Capture the cell that displays the provided text and extract its (X, Y) central coordinate. 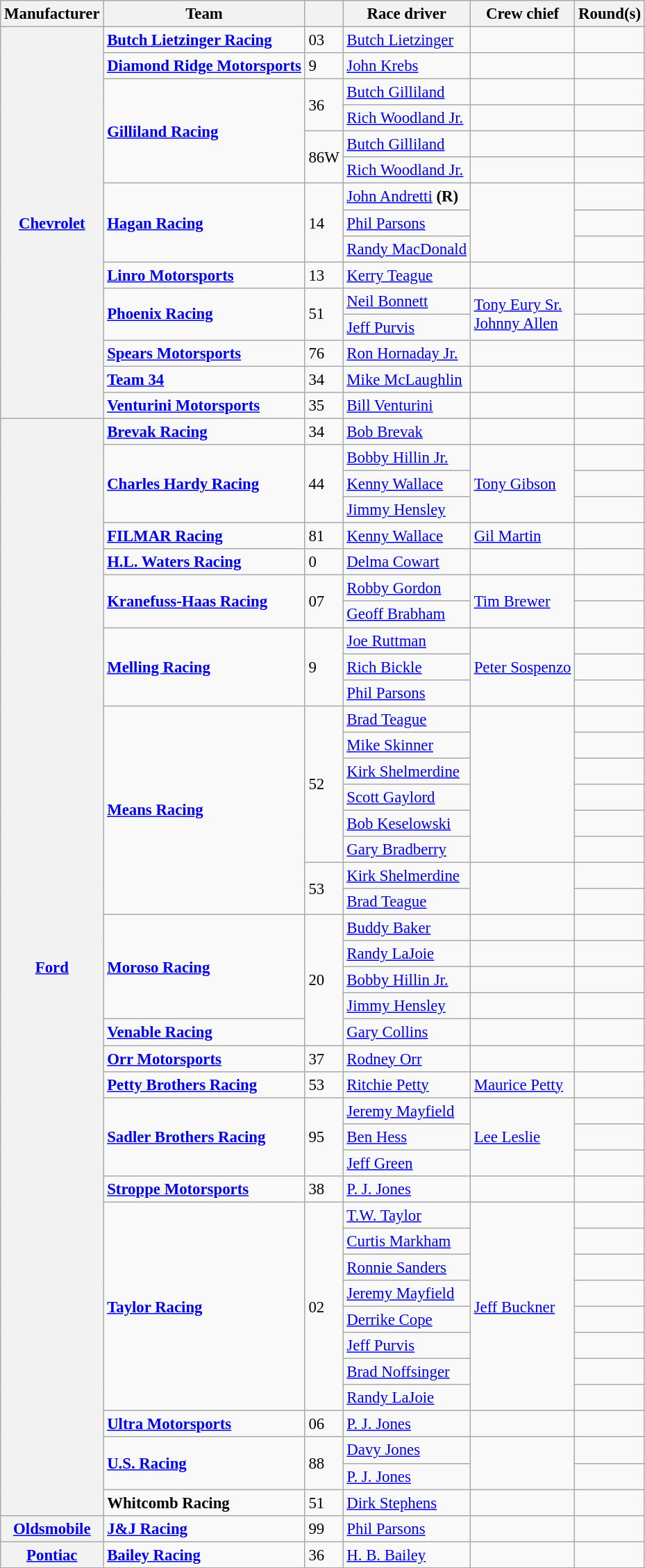
Manufacturer (52, 14)
Dirk Stephens (407, 1503)
Peter Sospenzo (522, 667)
Spears Motorsports (204, 354)
Gil Martin (522, 536)
Ron Hornaday Jr. (407, 354)
Race driver (407, 14)
J&J Racing (204, 1528)
Bill Venturini (407, 406)
81 (324, 536)
Neil Bonnett (407, 301)
Ritchie Petty (407, 1084)
Orr Motorsports (204, 1059)
Lee Leslie (522, 1137)
Butch Lietzinger (407, 40)
88 (324, 1463)
John Andretti (R) (407, 197)
Charles Hardy Racing (204, 484)
Petty Brothers Racing (204, 1084)
Brevak Racing (204, 431)
35 (324, 406)
Kranefuss-Haas Racing (204, 602)
Oldsmobile (52, 1528)
Ben Hess (407, 1137)
86W (324, 157)
Diamond Ridge Motorsports (204, 66)
13 (324, 275)
Pontiac (52, 1555)
07 (324, 602)
Gary Bradberry (407, 850)
0 (324, 562)
Joe Ruttman (407, 641)
U.S. Racing (204, 1463)
Geoff Brabham (407, 615)
Ronnie Sanders (407, 1267)
Taylor Racing (204, 1306)
95 (324, 1137)
Means Racing (204, 810)
03 (324, 40)
Curtis Markham (407, 1241)
Tony Eury Sr. Johnny Allen (522, 314)
Robby Gordon (407, 588)
Bob Keselowski (407, 823)
T.W. Taylor (407, 1215)
Venturini Motorsports (204, 406)
Moroso Racing (204, 967)
Stroppe Motorsports (204, 1189)
Derrike Cope (407, 1320)
Chevrolet (52, 223)
Mike McLaughlin (407, 379)
14 (324, 222)
99 (324, 1528)
Team (204, 14)
FILMAR Racing (204, 536)
Delma Cowart (407, 562)
06 (324, 1424)
Whitcomb Racing (204, 1503)
02 (324, 1306)
Ford (52, 967)
Gary Collins (407, 1032)
Phoenix Racing (204, 314)
Venable Racing (204, 1032)
Maurice Petty (522, 1084)
Mike Skinner (407, 745)
John Krebs (407, 66)
Tim Brewer (522, 602)
Gilliland Racing (204, 131)
Randy MacDonald (407, 249)
52 (324, 784)
Crew chief (522, 14)
Tony Gibson (522, 484)
Buddy Baker (407, 928)
Jeff Buckner (522, 1306)
Brad Noffsinger (407, 1372)
37 (324, 1059)
Bailey Racing (204, 1555)
Bob Brevak (407, 431)
Melling Racing (204, 667)
Rodney Orr (407, 1059)
Jeff Green (407, 1163)
Hagan Racing (204, 222)
20 (324, 980)
Davy Jones (407, 1451)
Sadler Brothers Racing (204, 1137)
H. B. Bailey (407, 1555)
Scott Gaylord (407, 798)
H.L. Waters Racing (204, 562)
38 (324, 1189)
Ultra Motorsports (204, 1424)
Kerry Teague (407, 275)
76 (324, 354)
44 (324, 484)
Linro Motorsports (204, 275)
Butch Lietzinger Racing (204, 40)
Round(s) (610, 14)
Rich Bickle (407, 667)
Team 34 (204, 379)
